Return the (x, y) coordinate for the center point of the cell that contains the specified text.  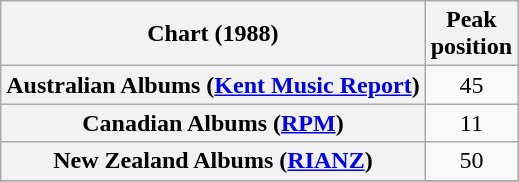
45 (471, 85)
New Zealand Albums (RIANZ) (213, 161)
50 (471, 161)
Peakposition (471, 34)
11 (471, 123)
Australian Albums (Kent Music Report) (213, 85)
Canadian Albums (RPM) (213, 123)
Chart (1988) (213, 34)
